Search for the cell housing the specified text and yield its (X, Y) center coordinate. 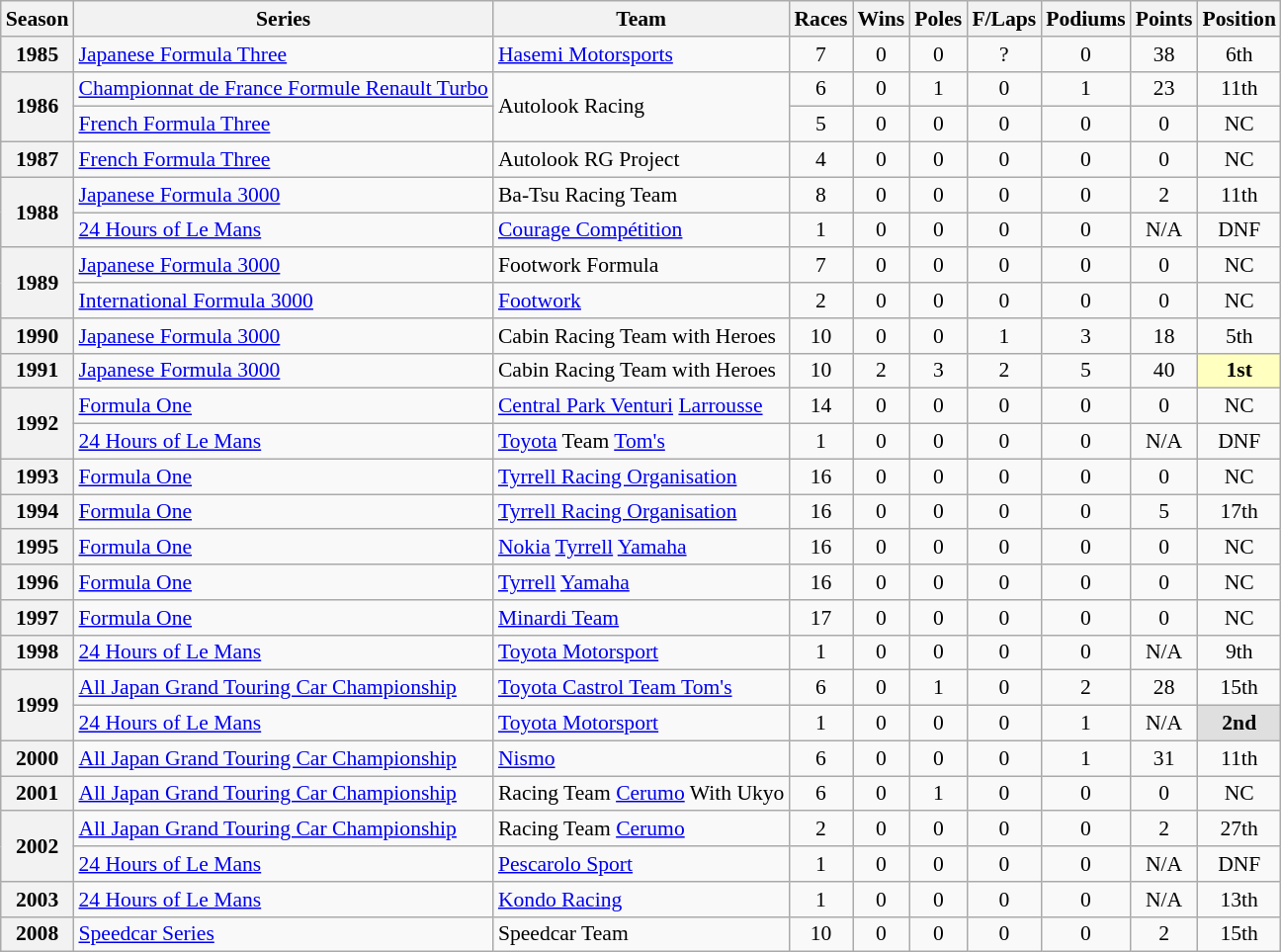
2000 (38, 758)
1997 (38, 618)
8 (820, 195)
Speedcar Team (641, 934)
Nismo (641, 758)
2002 (38, 846)
1985 (38, 54)
2003 (38, 900)
13th (1238, 900)
Tyrrell Yamaha (641, 582)
1993 (38, 476)
Toyota Castrol Team Tom's (641, 688)
Championnat de France Formule Renault Turbo (283, 89)
1986 (38, 107)
Toyota Team Tom's (641, 442)
1999 (38, 706)
Speedcar Series (283, 934)
1992 (38, 423)
Minardi Team (641, 618)
1988 (38, 212)
Team (641, 19)
2nd (1238, 724)
F/Laps (1004, 19)
1991 (38, 371)
1996 (38, 582)
? (1004, 54)
Series (283, 19)
Courage Compétition (641, 230)
Autolook RG Project (641, 160)
27th (1238, 829)
40 (1164, 371)
Footwork (641, 301)
1st (1238, 371)
1998 (38, 652)
1990 (38, 336)
38 (1164, 54)
Hasemi Motorsports (641, 54)
Season (38, 19)
Autolook Racing (641, 107)
Racing Team Cerumo With Ukyo (641, 794)
1995 (38, 548)
9th (1238, 652)
4 (820, 160)
2001 (38, 794)
1994 (38, 512)
Footwork Formula (641, 266)
Podiums (1085, 19)
2008 (38, 934)
Nokia Tyrrell Yamaha (641, 548)
Racing Team Cerumo (641, 829)
18 (1164, 336)
Ba-Tsu Racing Team (641, 195)
1987 (38, 160)
28 (1164, 688)
Kondo Racing (641, 900)
Races (820, 19)
23 (1164, 89)
Position (1238, 19)
Pescarolo Sport (641, 864)
31 (1164, 758)
1989 (38, 283)
Points (1164, 19)
5th (1238, 336)
Central Park Venturi Larrousse (641, 406)
17th (1238, 512)
6th (1238, 54)
Japanese Formula Three (283, 54)
Wins (882, 19)
Poles (938, 19)
17 (820, 618)
14 (820, 406)
International Formula 3000 (283, 301)
